Locate the cell with the specified text and output its (X, Y) center coordinate. 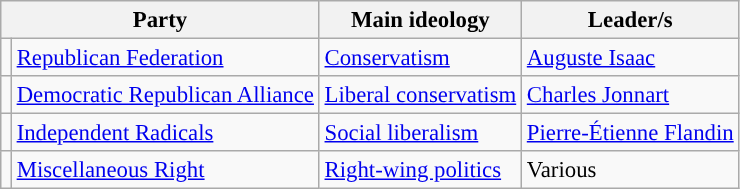
Right-wing politics (420, 170)
Pierre-Étienne Flandin (630, 133)
Republican Federation (165, 58)
Charles Jonnart (630, 95)
Miscellaneous Right (165, 170)
Leader/s (630, 20)
Independent Radicals (165, 133)
Liberal conservatism (420, 95)
Conservatism (420, 58)
Democratic Republican Alliance (165, 95)
Main ideology (420, 20)
Social liberalism (420, 133)
Auguste Isaac (630, 58)
Various (630, 170)
Party (160, 20)
